Identify which cell holds the provided text, then report its [X, Y] central coordinate. 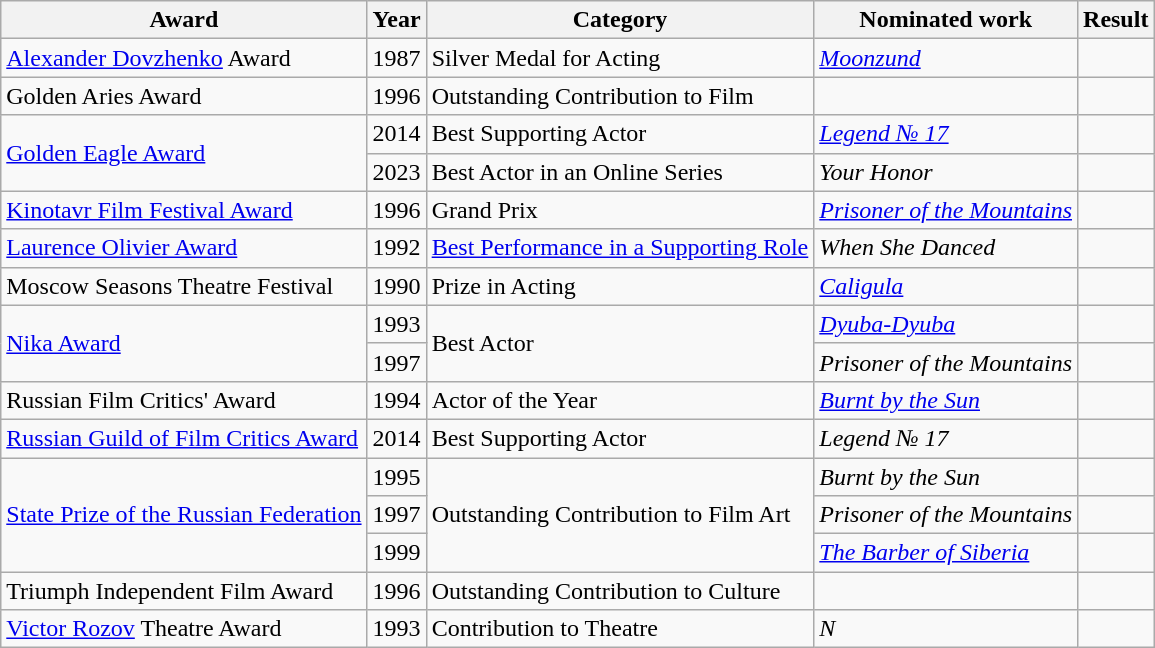
Russian Guild of Film Critics Award [184, 438]
1994 [396, 400]
1995 [396, 477]
Alexander Dovzhenko Award [184, 58]
Golden Eagle Award [184, 153]
Outstanding Contribution to Film [620, 96]
Category [620, 20]
Russian Film Critics' Award [184, 400]
Nominated work [946, 20]
Moscow Seasons Theatre Festival [184, 286]
Result [1116, 20]
Kinotavr Film Festival Award [184, 210]
Outstanding Contribution to Culture [620, 591]
1987 [396, 58]
Best Actor in an Online Series [620, 172]
Caligula [946, 286]
State Prize of the Russian Federation [184, 515]
Golden Aries Award [184, 96]
When She Danced [946, 248]
Silver Medal for Acting [620, 58]
Your Honor [946, 172]
Award [184, 20]
Triumph Independent Film Award [184, 591]
Outstanding Contribution to Film Art [620, 515]
Prize in Acting [620, 286]
Dyuba-Dyuba [946, 324]
Contribution to Theatre [620, 629]
Best Performance in a Supporting Role [620, 248]
Best Actor [620, 343]
N [946, 629]
1990 [396, 286]
Moonzund [946, 58]
The Barber of Siberia [946, 553]
Actor of the Year [620, 400]
1999 [396, 553]
1992 [396, 248]
2023 [396, 172]
Victor Rozov Theatre Award [184, 629]
Grand Prix [620, 210]
Nika Award [184, 343]
Laurence Olivier Award [184, 248]
Year [396, 20]
